Capture the cell that displays the provided text and extract its [X, Y] central coordinate. 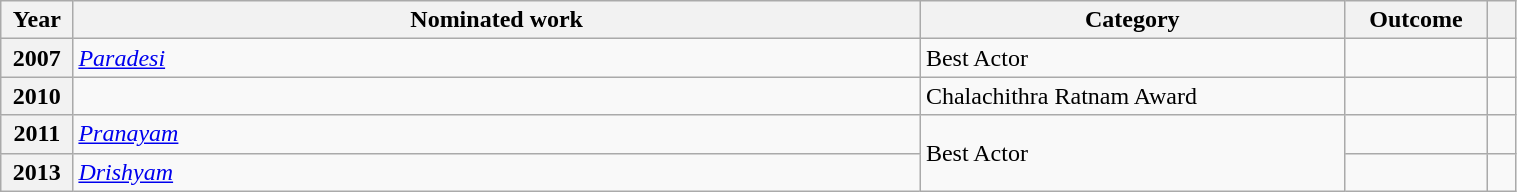
Category [1132, 20]
2013 [37, 172]
2010 [37, 96]
Year [37, 20]
Drishyam [496, 172]
Outcome [1416, 20]
2011 [37, 134]
Chalachithra Ratnam Award [1132, 96]
Nominated work [496, 20]
Paradesi [496, 58]
Pranayam [496, 134]
2007 [37, 58]
